For the text-containing cell, return its midpoint in (X, Y) coordinate format. 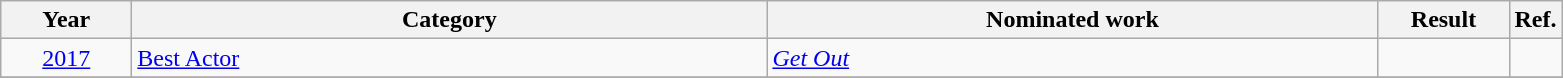
Category (450, 20)
Nominated work (1072, 20)
2017 (66, 58)
Get Out (1072, 58)
Best Actor (450, 58)
Year (66, 20)
Ref. (1536, 20)
Result (1444, 20)
